Determine the [X, Y] coordinate at the center of the cell enclosing the given text.  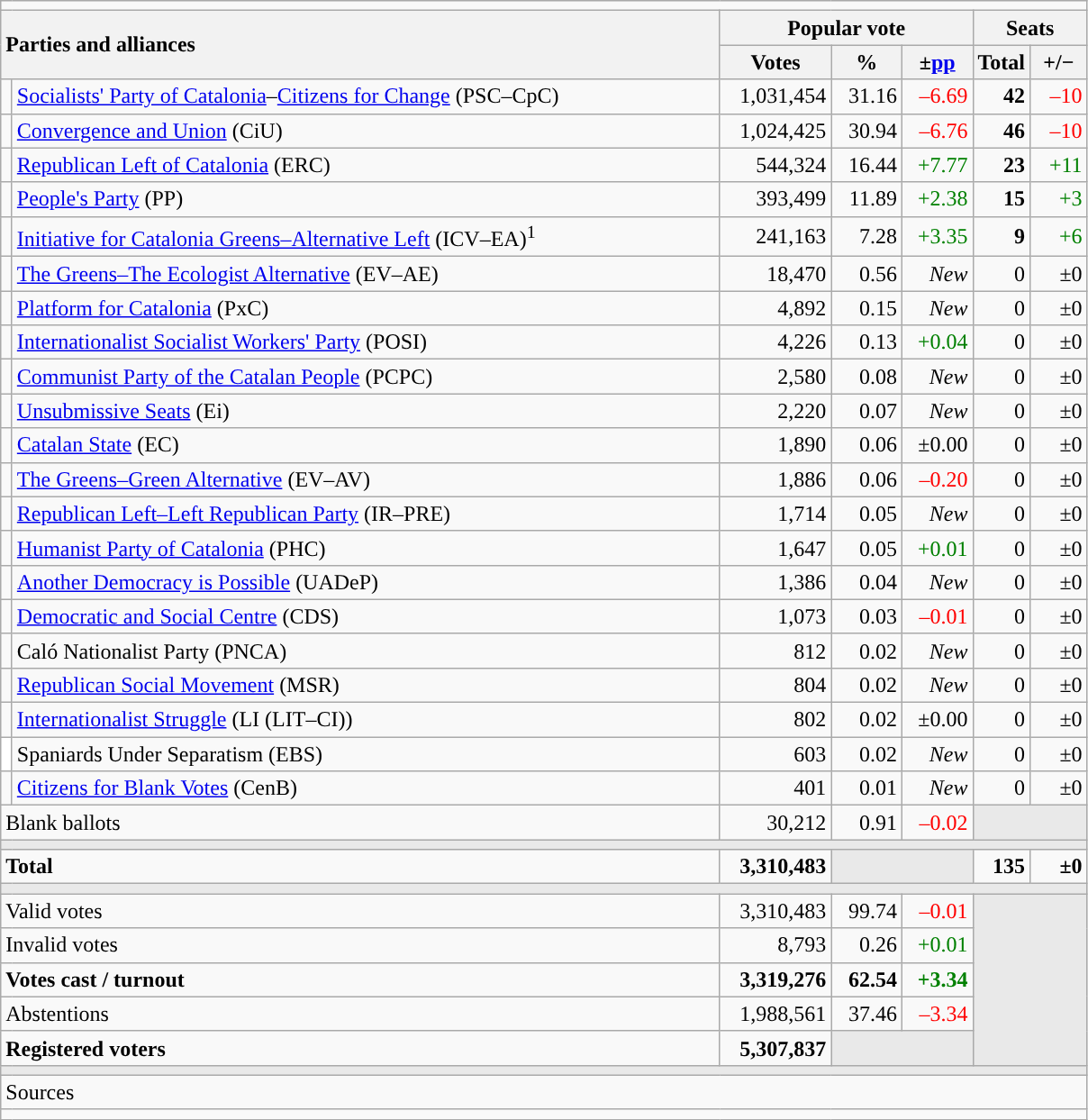
1,031,454 [775, 96]
–0.20 [937, 479]
2,220 [775, 411]
+0.04 [937, 342]
Democratic and Social Centre (CDS) [366, 616]
Catalan State (EC) [366, 445]
7.28 [866, 236]
804 [775, 685]
Seats [1030, 28]
The Greens–The Ecologist Alternative (EV–AE) [366, 274]
Valid votes [360, 911]
99.74 [866, 911]
Initiative for Catalonia Greens–Alternative Left (ICV–EA)1 [366, 236]
The Greens–Green Alternative (EV–AV) [366, 479]
+3.35 [937, 236]
0.03 [866, 616]
1,073 [775, 616]
Spaniards Under Separatism (EBS) [366, 754]
Republican Social Movement (MSR) [366, 685]
+/− [1059, 62]
±pp [937, 62]
1,024,425 [775, 131]
+3.34 [937, 979]
16.44 [866, 165]
Humanist Party of Catalonia (PHC) [366, 548]
0.01 [866, 788]
+7.77 [937, 165]
0.13 [866, 342]
Votes cast / turnout [360, 979]
11.89 [866, 199]
0.04 [866, 582]
Unsubmissive Seats (Ei) [366, 411]
62.54 [866, 979]
Registered voters [360, 1048]
4,226 [775, 342]
–6.69 [937, 96]
42 [1002, 96]
–0.02 [937, 823]
8,793 [775, 945]
401 [775, 788]
Abstentions [360, 1014]
Republican Left of Catalonia (ERC) [366, 165]
4,892 [775, 308]
Votes [775, 62]
Convergence and Union (CiU) [366, 131]
0.26 [866, 945]
+6 [1059, 236]
Citizens for Blank Votes (CenB) [366, 788]
Internationalist Socialist Workers' Party (POSI) [366, 342]
1,890 [775, 445]
15 [1002, 199]
18,470 [775, 274]
+2.38 [937, 199]
1,386 [775, 582]
812 [775, 651]
Invalid votes [360, 945]
1,714 [775, 514]
Caló Nationalist Party (PNCA) [366, 651]
Internationalist Struggle (LI (LIT–CI)) [366, 720]
Communist Party of the Catalan People (PCPC) [366, 377]
0.07 [866, 411]
Parties and alliances [360, 45]
Another Democracy is Possible (UADeP) [366, 582]
3,319,276 [775, 979]
0.56 [866, 274]
802 [775, 720]
9 [1002, 236]
30,212 [775, 823]
Republican Left–Left Republican Party (IR–PRE) [366, 514]
% [866, 62]
135 [1002, 867]
30.94 [866, 131]
People's Party (PP) [366, 199]
–6.76 [937, 131]
0.91 [866, 823]
46 [1002, 131]
Blank ballots [360, 823]
0.08 [866, 377]
2,580 [775, 377]
37.46 [866, 1014]
544,324 [775, 165]
23 [1002, 165]
Sources [544, 1092]
–3.34 [937, 1014]
Platform for Catalonia (PxC) [366, 308]
+3 [1059, 199]
31.16 [866, 96]
5,307,837 [775, 1048]
+11 [1059, 165]
1,988,561 [775, 1014]
393,499 [775, 199]
Socialists' Party of Catalonia–Citizens for Change (PSC–CpC) [366, 96]
Popular vote [847, 28]
603 [775, 754]
1,647 [775, 548]
0.15 [866, 308]
241,163 [775, 236]
1,886 [775, 479]
